Search for the cell housing the specified text and yield its [X, Y] center coordinate. 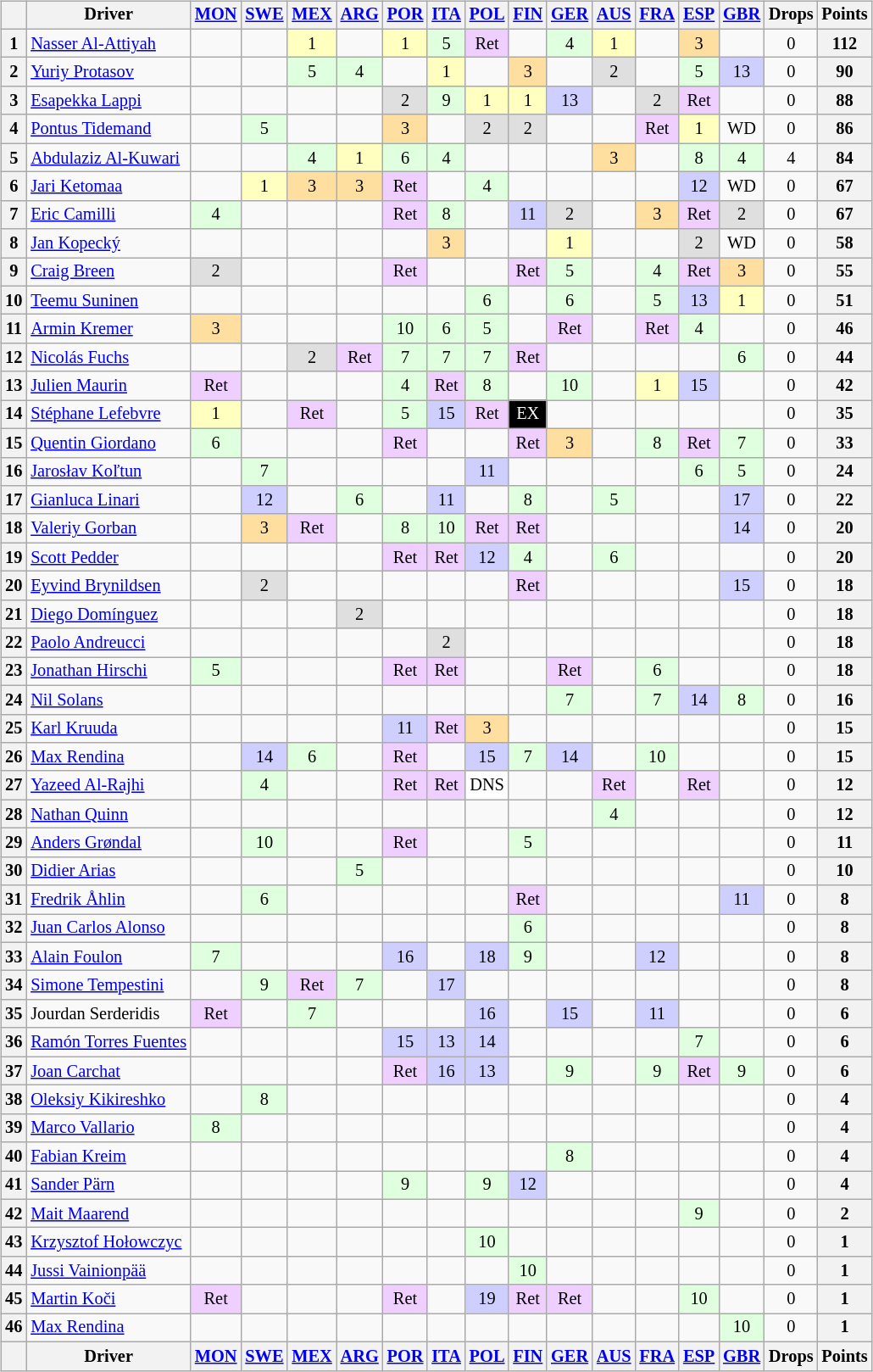
26 [14, 757]
Didier Arias [108, 871]
EX [527, 415]
38 [14, 1100]
Esapekka Lappi [108, 101]
Simone Tempestini [108, 985]
Jonathan Hirschi [108, 672]
84 [845, 158]
Jourdan Serderidis [108, 1014]
Quentin Giordano [108, 443]
34 [14, 985]
Nasser Al-Attiyah [108, 43]
41 [14, 1185]
Martin Koči [108, 1299]
21 [14, 614]
Paolo Andreucci [108, 643]
Fabian Kreim [108, 1157]
Ramón Torres Fuentes [108, 1042]
37 [14, 1071]
Gianluca Linari [108, 500]
Teemu Suninen [108, 300]
Nil Solans [108, 700]
Jari Ketomaa [108, 187]
Sander Pärn [108, 1185]
Nicolás Fuchs [108, 358]
90 [845, 72]
55 [845, 272]
Yuriy Protasov [108, 72]
Joan Carchat [108, 1071]
Fredrik Åhlin [108, 900]
29 [14, 843]
Jussi Vainionpää [108, 1271]
39 [14, 1128]
23 [14, 672]
58 [845, 243]
Marco Vallario [108, 1128]
Stéphane Lefebvre [108, 415]
Abdulaziz Al-Kuwari [108, 158]
31 [14, 900]
51 [845, 300]
86 [845, 129]
Pontus Tidemand [108, 129]
Jan Kopecký [108, 243]
Scott Pedder [108, 557]
43 [14, 1242]
Craig Breen [108, 272]
40 [14, 1157]
DNS [487, 785]
Karl Kruuda [108, 728]
Julien Maurin [108, 386]
Oleksiy Kikireshko [108, 1100]
Alain Foulon [108, 956]
Eyvind Brynildsen [108, 586]
32 [14, 929]
Eric Camilli [108, 215]
Mait Maarend [108, 1213]
Valeriy Gorban [108, 528]
112 [845, 43]
Yazeed Al-Rajhi [108, 785]
25 [14, 728]
Juan Carlos Alonso [108, 929]
27 [14, 785]
28 [14, 814]
Krzysztof Hołowczyc [108, 1242]
88 [845, 101]
36 [14, 1042]
Jarosłav Koľtun [108, 471]
Diego Domínguez [108, 614]
30 [14, 871]
45 [14, 1299]
Anders Grøndal [108, 843]
Nathan Quinn [108, 814]
Armin Kremer [108, 329]
